Identify which cell holds the provided text, then report its [x, y] central coordinate. 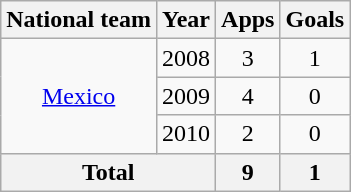
2010 [186, 134]
Year [186, 20]
2008 [186, 58]
3 [248, 58]
Mexico [79, 96]
2 [248, 134]
Goals [315, 20]
National team [79, 20]
2009 [186, 96]
Apps [248, 20]
4 [248, 96]
Total [108, 172]
9 [248, 172]
